Scan for the cell matching the given text and deliver its [x, y] coordinate at center. 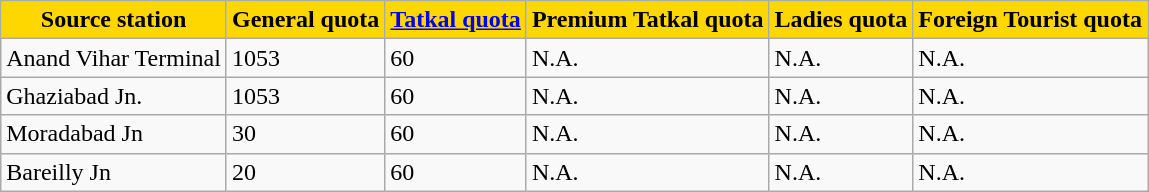
30 [305, 134]
Moradabad Jn [114, 134]
Ladies quota [841, 20]
Foreign Tourist quota [1030, 20]
Source station [114, 20]
Tatkal quota [456, 20]
20 [305, 172]
Bareilly Jn [114, 172]
Anand Vihar Terminal [114, 58]
Ghaziabad Jn. [114, 96]
Premium Tatkal quota [648, 20]
General quota [305, 20]
